Determine the (X, Y) coordinate at the center of the cell enclosing the given text.  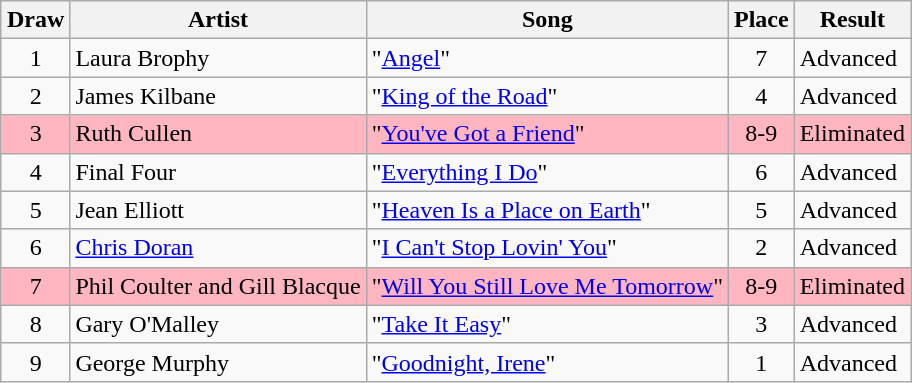
Final Four (218, 172)
"I Can't Stop Lovin' You" (547, 248)
"Take It Easy" (547, 324)
"Will You Still Love Me Tomorrow" (547, 286)
Jean Elliott (218, 210)
Artist (218, 20)
"Heaven Is a Place on Earth" (547, 210)
"You've Got a Friend" (547, 134)
Ruth Cullen (218, 134)
James Kilbane (218, 96)
Laura Brophy (218, 58)
9 (35, 362)
Place (761, 20)
Gary O'Malley (218, 324)
"Goodnight, Irene" (547, 362)
"King of the Road" (547, 96)
Draw (35, 20)
"Everything I Do" (547, 172)
George Murphy (218, 362)
"Angel" (547, 58)
Result (852, 20)
8 (35, 324)
Phil Coulter and Gill Blacque (218, 286)
Song (547, 20)
Chris Doran (218, 248)
